Return [X, Y] of the center of cell containing provided text 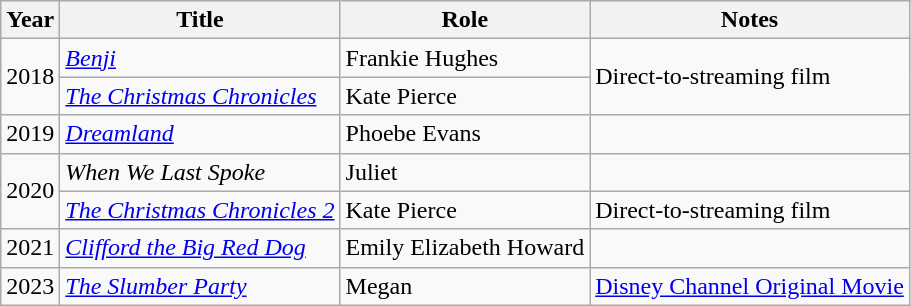
2018 [30, 77]
2020 [30, 191]
2023 [30, 286]
The Slumber Party [200, 286]
2021 [30, 248]
When We Last Spoke [200, 172]
Benji [200, 58]
Frankie Hughes [465, 58]
Phoebe Evans [465, 134]
Megan [465, 286]
Role [465, 20]
Emily Elizabeth Howard [465, 248]
Year [30, 20]
Dreamland [200, 134]
2019 [30, 134]
Disney Channel Original Movie [750, 286]
The Christmas Chronicles 2 [200, 210]
Title [200, 20]
Notes [750, 20]
Juliet [465, 172]
The Christmas Chronicles [200, 96]
Clifford the Big Red Dog [200, 248]
